Provide the [X, Y] coordinate of the cell's center where the given text is located.  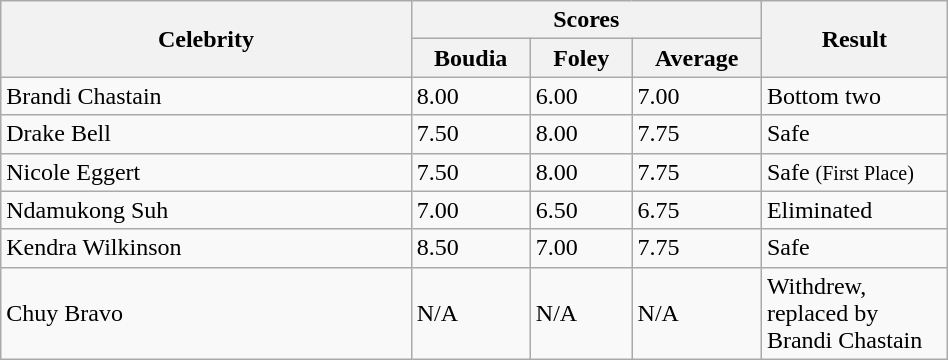
Average [696, 58]
Result [854, 39]
Brandi Chastain [206, 96]
Drake Bell [206, 134]
Boudia [470, 58]
Nicole Eggert [206, 172]
Safe (First Place) [854, 172]
8.50 [470, 248]
6.75 [696, 210]
Withdrew, replaced by Brandi Chastain [854, 313]
Celebrity [206, 39]
Bottom two [854, 96]
6.00 [581, 96]
6.50 [581, 210]
Scores [586, 20]
Chuy Bravo [206, 313]
Kendra Wilkinson [206, 248]
Ndamukong Suh [206, 210]
Eliminated [854, 210]
Foley [581, 58]
